Find where the given text appears and provide that cell's center as (X, Y) coordinate. 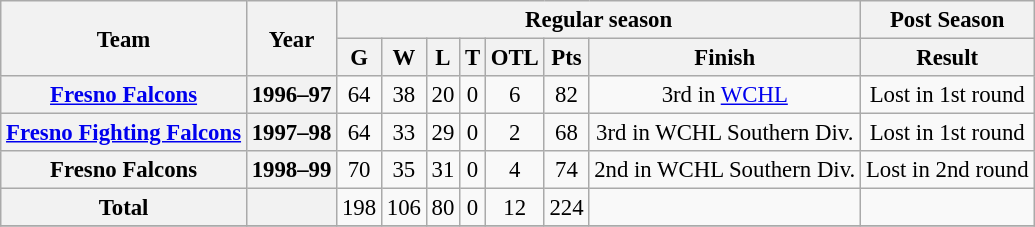
106 (404, 208)
Regular season (599, 20)
74 (566, 170)
Year (291, 38)
2nd in WCHL Southern Div. (725, 170)
Fresno Fighting Falcons (124, 133)
68 (566, 133)
Post Season (948, 20)
33 (404, 133)
4 (514, 170)
31 (442, 170)
Finish (725, 58)
W (404, 58)
Lost in 2nd round (948, 170)
2 (514, 133)
L (442, 58)
80 (442, 208)
1997–98 (291, 133)
Total (124, 208)
29 (442, 133)
224 (566, 208)
1996–97 (291, 95)
3rd in WCHL (725, 95)
38 (404, 95)
3rd in WCHL Southern Div. (725, 133)
198 (360, 208)
20 (442, 95)
G (360, 58)
T (473, 58)
Result (948, 58)
12 (514, 208)
82 (566, 95)
Team (124, 38)
35 (404, 170)
70 (360, 170)
OTL (514, 58)
1998–99 (291, 170)
Pts (566, 58)
6 (514, 95)
